Return [x, y] of the center of cell containing provided text 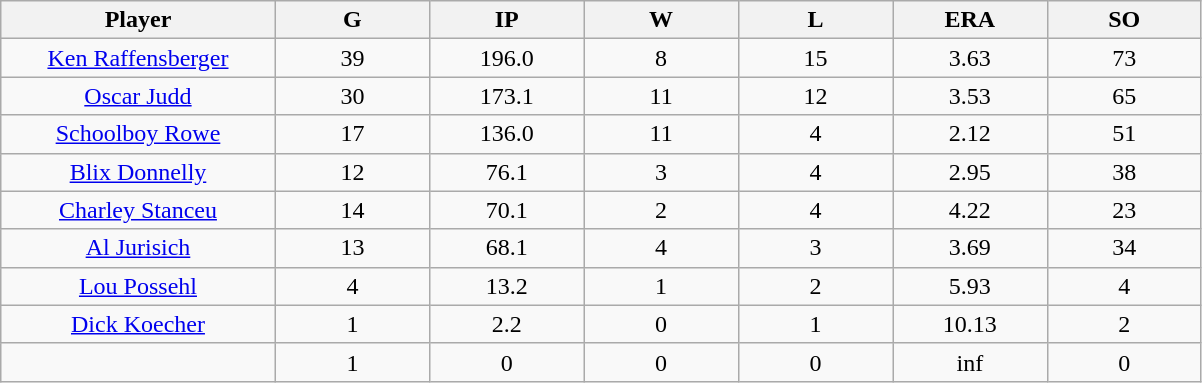
51 [1124, 134]
2.2 [507, 324]
G [352, 20]
Al Jurisich [138, 248]
2.95 [970, 172]
Oscar Judd [138, 96]
Ken Raffensberger [138, 58]
76.1 [507, 172]
73 [1124, 58]
13 [352, 248]
Player [138, 20]
34 [1124, 248]
inf [970, 362]
68.1 [507, 248]
IP [507, 20]
65 [1124, 96]
W [661, 20]
173.1 [507, 96]
SO [1124, 20]
23 [1124, 210]
L [815, 20]
13.2 [507, 286]
3.69 [970, 248]
17 [352, 134]
ERA [970, 20]
3.63 [970, 58]
10.13 [970, 324]
Schoolboy Rowe [138, 134]
3.53 [970, 96]
2.12 [970, 134]
70.1 [507, 210]
Charley Stanceu [138, 210]
196.0 [507, 58]
38 [1124, 172]
Blix Donnelly [138, 172]
4.22 [970, 210]
15 [815, 58]
136.0 [507, 134]
5.93 [970, 286]
30 [352, 96]
Dick Koecher [138, 324]
39 [352, 58]
14 [352, 210]
Lou Possehl [138, 286]
8 [661, 58]
